Capture the cell that displays the provided text and extract its (X, Y) central coordinate. 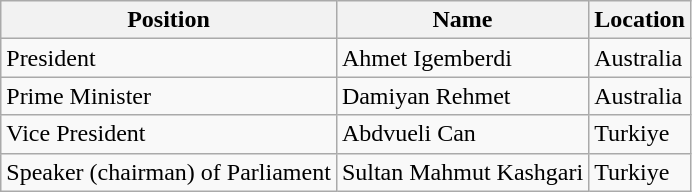
Ahmet Igemberdi (462, 58)
President (169, 58)
Position (169, 20)
Speaker (chairman) of Parliament (169, 172)
Vice President (169, 134)
Prime Minister (169, 96)
Sultan Mahmut Kashgari (462, 172)
Name (462, 20)
Abdvueli Can (462, 134)
Location (640, 20)
Damiyan Rehmet (462, 96)
